Provide the (X, Y) coordinate of the cell's center where the given text is located.  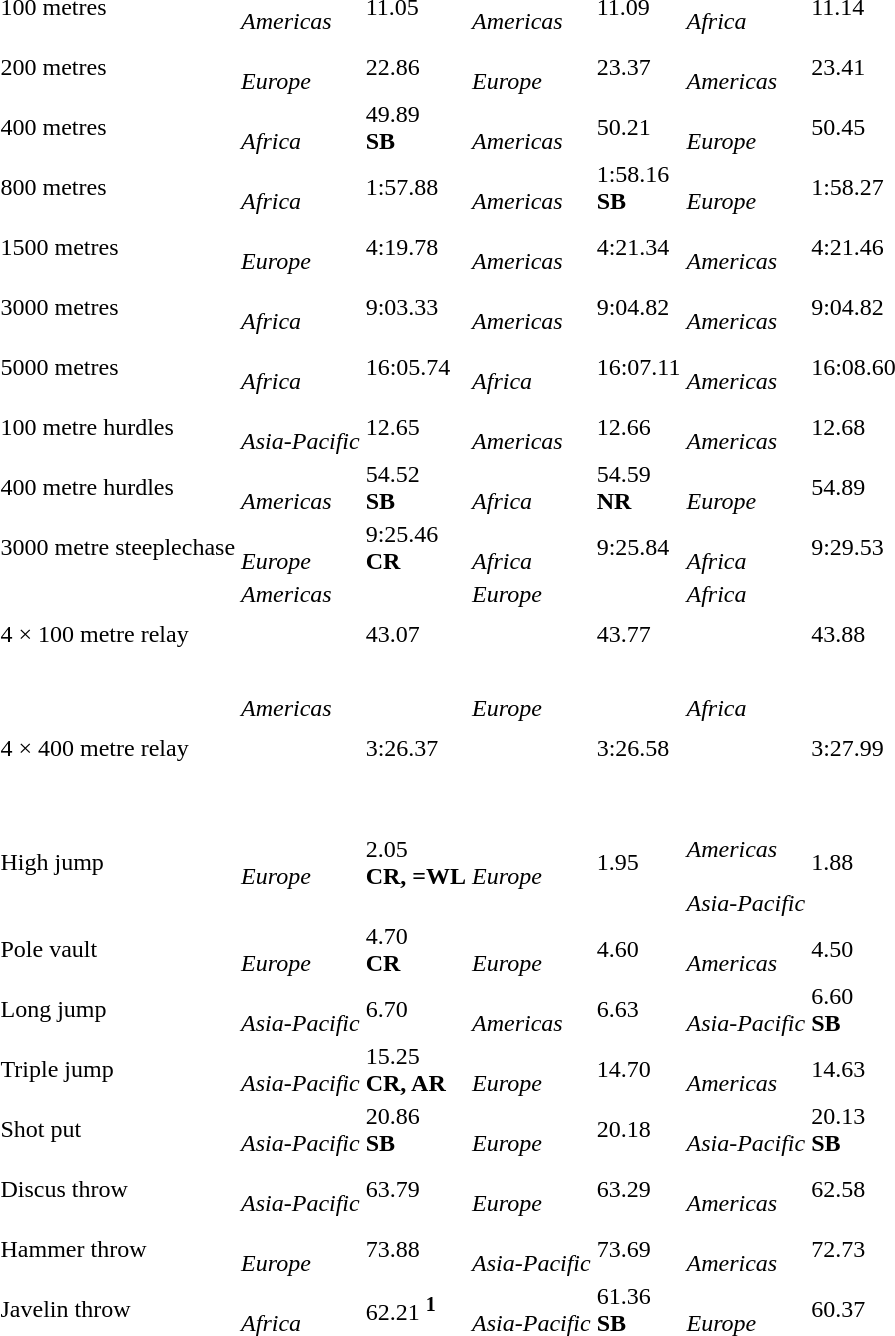
3:26.58 (638, 748)
1:57.88 (416, 188)
1.95 (638, 862)
6.63 (638, 1010)
9:25.84 (638, 548)
15.25 CR, AR (416, 1070)
4.60 (638, 950)
20.86 SB (416, 1130)
54.52 SB (416, 488)
43.77 (638, 634)
50.21 (638, 128)
2.05 CR, =WL (416, 862)
22.86 (416, 68)
73.69 (638, 1250)
23.37 (638, 68)
4:19.78 (416, 248)
43.07 (416, 634)
20.18 (638, 1130)
1:58.16 SB (638, 188)
54.59 NR (638, 488)
AmericasAsia-Pacific (746, 862)
49.89 SB (416, 128)
63.29 (638, 1190)
9:25.46 CR (416, 548)
4.70 CR (416, 950)
12.66 (638, 428)
9:03.33 (416, 308)
9:04.82 (638, 308)
16:05.74 (416, 368)
73.88 (416, 1250)
4:21.34 (638, 248)
3:26.37 (416, 748)
12.65 (416, 428)
14.70 (638, 1070)
6.70 (416, 1010)
63.79 (416, 1190)
16:07.11 (638, 368)
